Scan for the cell matching the given text and deliver its [x, y] coordinate at center. 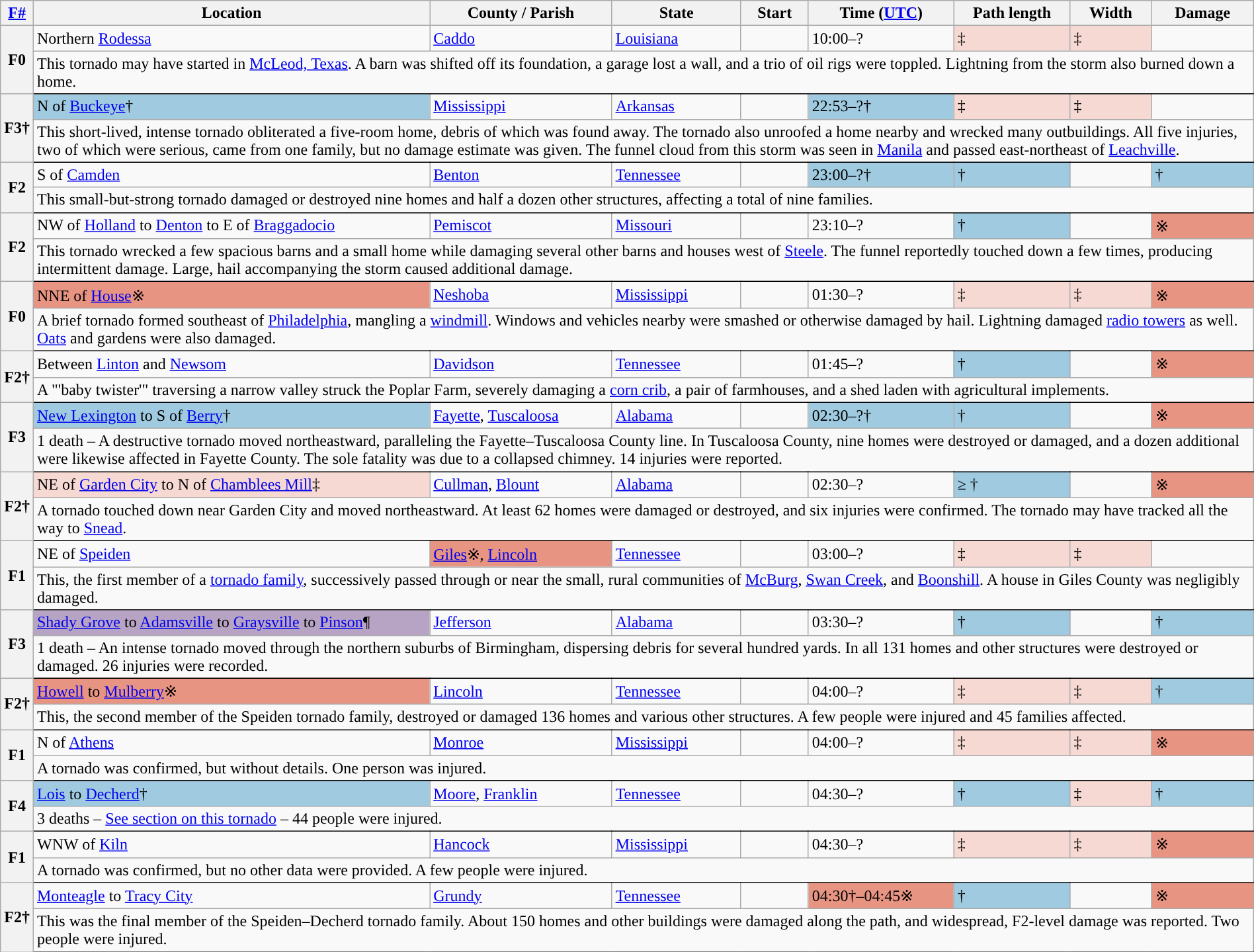
F# [17, 13]
Shady Grove to Adamsville to Graysville to Pinson¶ [231, 623]
3 deaths – See section on this tornado – 44 people were injured. [643, 818]
A tornado was confirmed, but without details. One person was injured. [643, 768]
Width [1111, 13]
F3† [17, 128]
NE of Speiden [231, 554]
03:30–? [881, 623]
≥ † [1012, 485]
N of Athens [231, 743]
Damage [1202, 13]
County / Parish [521, 13]
A tornado was confirmed, but no other data were provided. A few people were injured. [643, 870]
Howell to Mulberry※ [231, 691]
Missouri [676, 226]
Davidson [521, 364]
Monroe [521, 743]
02:30–?† [881, 415]
NE of Garden City to N of Chamblees Mill‡ [231, 485]
Pemiscot [521, 226]
Neshoba [521, 295]
Caddo [521, 38]
01:30–? [881, 295]
Grundy [521, 896]
Cullman, Blount [521, 485]
Arkansas [676, 107]
State [676, 13]
Fayette, Tuscaloosa [521, 415]
23:10–? [881, 226]
01:45–? [881, 364]
Hancock [521, 844]
Lois to Decherd† [231, 793]
NW of Holland to Denton to E of Braggadocio [231, 226]
WNW of Kiln [231, 844]
Giles※, Lincoln [521, 554]
Path length [1012, 13]
Time (UTC) [881, 13]
Moore, Franklin [521, 793]
03:00–? [881, 554]
10:00–? [881, 38]
04:30†–04:45※ [881, 896]
Start [774, 13]
22:53–?† [881, 107]
Northern Rodessa [231, 38]
N of Buckeye† [231, 107]
New Lexington to S of Berry† [231, 415]
This small-but-strong tornado damaged or destroyed nine homes and half a dozen other structures, affecting a total of nine families. [643, 200]
Louisiana [676, 38]
NNE of House※ [231, 295]
F4 [17, 806]
Monteagle to Tracy City [231, 896]
23:00–?† [881, 175]
Lincoln [521, 691]
Jefferson [521, 623]
02:30–? [881, 485]
Location [231, 13]
Between Linton and Newsom [231, 364]
Benton [521, 175]
S of Camden [231, 175]
